Determine the (X, Y) coordinate at the center of the cell enclosing the given text.  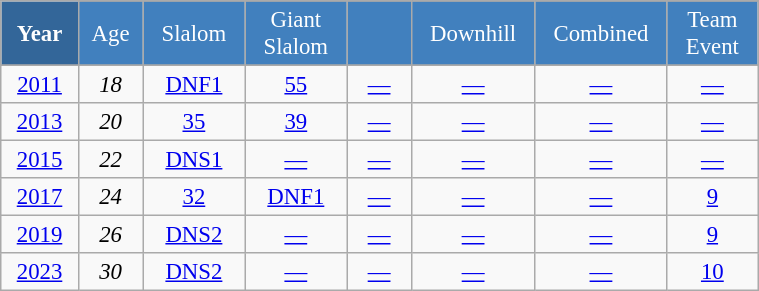
DNS1 (194, 160)
Combined (601, 34)
Slalom (194, 34)
20 (110, 122)
26 (110, 235)
39 (296, 122)
2017 (40, 197)
2011 (40, 85)
2015 (40, 160)
2019 (40, 235)
24 (110, 197)
Team Event (712, 34)
Year (40, 34)
32 (194, 197)
55 (296, 85)
22 (110, 160)
DNS2 (194, 235)
Downhill (472, 34)
Age (110, 34)
GiantSlalom (296, 34)
2013 (40, 122)
35 (194, 122)
18 (110, 85)
